Capture the cell that displays the provided text and extract its (X, Y) central coordinate. 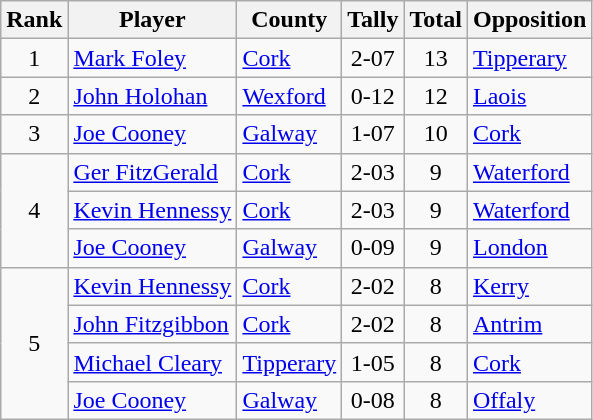
5 (34, 343)
Rank (34, 20)
13 (436, 58)
John Fitzgibbon (152, 324)
0-09 (373, 248)
2-07 (373, 58)
Tally (373, 20)
4 (34, 210)
Ger FitzGerald (152, 172)
3 (34, 134)
1-07 (373, 134)
Michael Cleary (152, 362)
10 (436, 134)
0-08 (373, 400)
London (529, 248)
Antrim (529, 324)
Opposition (529, 20)
2 (34, 96)
County (290, 20)
12 (436, 96)
Wexford (290, 96)
Kerry (529, 286)
1 (34, 58)
Mark Foley (152, 58)
Offaly (529, 400)
0-12 (373, 96)
Laois (529, 96)
John Holohan (152, 96)
1-05 (373, 362)
Total (436, 20)
Player (152, 20)
